Capture the cell that displays the provided text and extract its (X, Y) central coordinate. 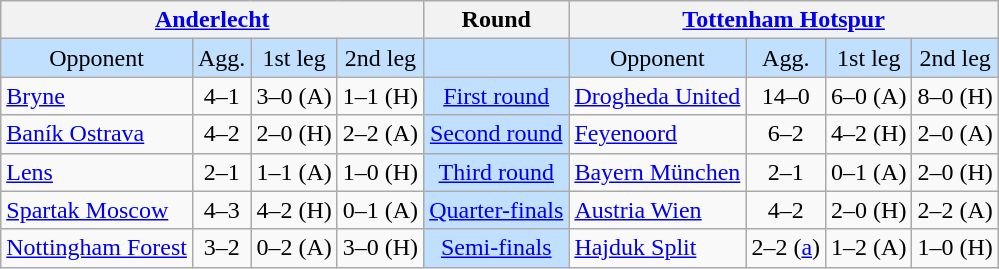
1–1 (H) (380, 96)
Baník Ostrava (97, 134)
Lens (97, 172)
Feyenoord (658, 134)
0–2 (A) (294, 248)
14–0 (786, 96)
Nottingham Forest (97, 248)
4–1 (221, 96)
8–0 (H) (955, 96)
Second round (496, 134)
Semi-finals (496, 248)
4–3 (221, 210)
Bryne (97, 96)
3–0 (H) (380, 248)
3–0 (A) (294, 96)
Third round (496, 172)
Austria Wien (658, 210)
2–2 (a) (786, 248)
6–2 (786, 134)
2–0 (A) (955, 134)
Anderlecht (212, 20)
Drogheda United (658, 96)
Round (496, 20)
3–2 (221, 248)
Tottenham Hotspur (784, 20)
6–0 (A) (869, 96)
Bayern München (658, 172)
Spartak Moscow (97, 210)
1–2 (A) (869, 248)
First round (496, 96)
Quarter-finals (496, 210)
1–1 (A) (294, 172)
Hajduk Split (658, 248)
